Determine the (X, Y) coordinate at the center of the cell enclosing the given text.  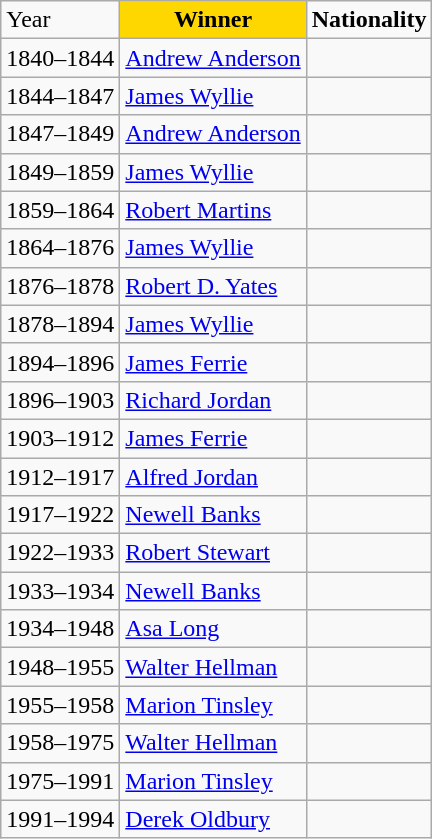
1876–1878 (60, 286)
1948–1955 (60, 667)
Richard Jordan (213, 400)
1894–1896 (60, 362)
1934–1948 (60, 629)
Nationality (369, 20)
1844–1847 (60, 96)
1922–1933 (60, 553)
Robert D. Yates (213, 286)
1864–1876 (60, 248)
Winner (213, 20)
1955–1958 (60, 705)
Year (60, 20)
1896–1903 (60, 400)
1912–1917 (60, 477)
1859–1864 (60, 210)
1991–1994 (60, 819)
1878–1894 (60, 324)
Alfred Jordan (213, 477)
1958–1975 (60, 743)
1917–1922 (60, 515)
1903–1912 (60, 438)
Derek Oldbury (213, 819)
Robert Stewart (213, 553)
1933–1934 (60, 591)
1847–1849 (60, 134)
Robert Martins (213, 210)
Asa Long (213, 629)
1840–1844 (60, 58)
1849–1859 (60, 172)
1975–1991 (60, 781)
